Search for the cell housing the specified text and yield its [x, y] center coordinate. 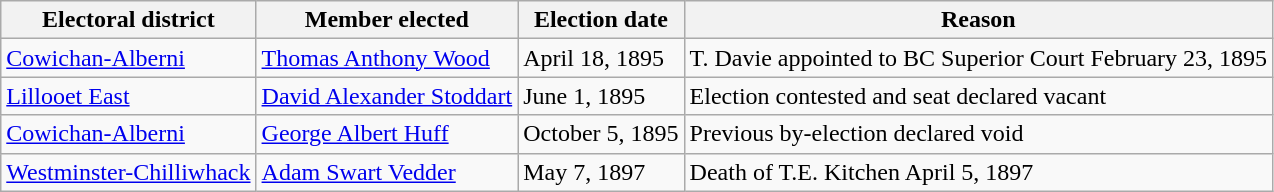
David Alexander Stoddart [387, 96]
April 18, 1895 [601, 58]
T. Davie appointed to BC Superior Court February 23, 1895 [978, 58]
Thomas Anthony Wood [387, 58]
Previous by-election declared void [978, 134]
Election contested and seat declared vacant [978, 96]
October 5, 1895 [601, 134]
May 7, 1897 [601, 172]
Lillooet East [128, 96]
Reason [978, 20]
George Albert Huff [387, 134]
June 1, 1895 [601, 96]
Election date [601, 20]
Death of T.E. Kitchen April 5, 1897 [978, 172]
Electoral district [128, 20]
Westminster-Chilliwhack [128, 172]
Member elected [387, 20]
Adam Swart Vedder [387, 172]
